Provide the [X, Y] coordinate of the cell's center where the given text is located.  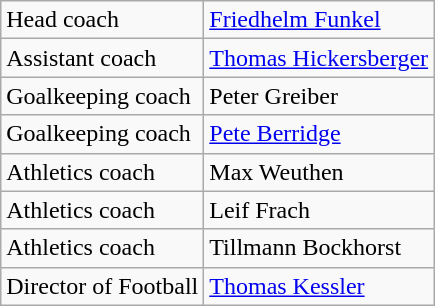
Director of Football [102, 286]
Peter Greiber [319, 96]
Thomas Kessler [319, 286]
Max Weuthen [319, 172]
Tillmann Bockhorst [319, 248]
Pete Berridge [319, 134]
Head coach [102, 20]
Friedhelm Funkel [319, 20]
Assistant coach [102, 58]
Thomas Hickersberger [319, 58]
Leif Frach [319, 210]
